From the cell containing the given text, extract its center point as [X, Y] coordinate. 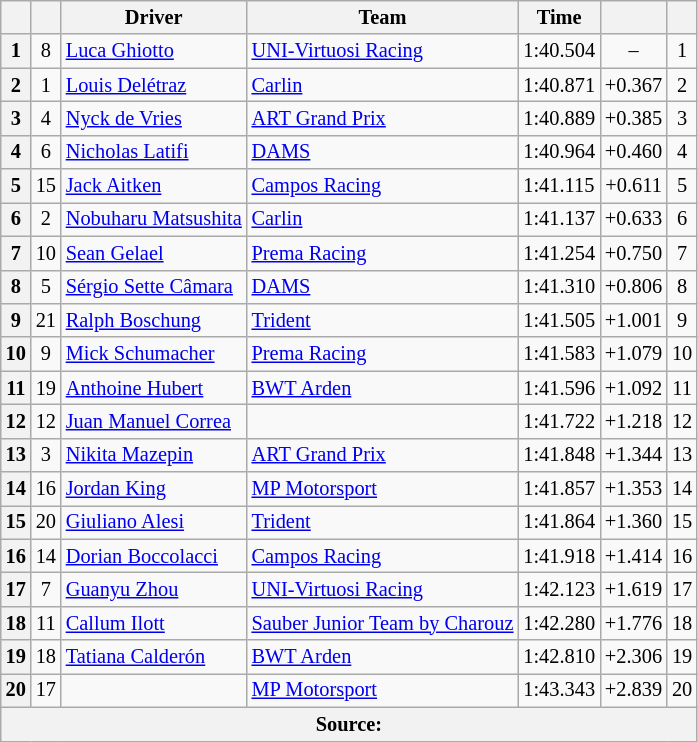
Guanyu Zhou [154, 589]
+1.344 [634, 455]
+1.092 [634, 388]
1:42.810 [559, 657]
Sauber Junior Team by Charouz [383, 623]
+1.776 [634, 623]
+0.611 [634, 186]
Giuliano Alesi [154, 522]
Nobuharu Matsushita [154, 219]
1:41.722 [559, 421]
1:40.504 [559, 51]
1:41.857 [559, 489]
1:43.343 [559, 690]
Nyck de Vries [154, 118]
1:41.310 [559, 287]
1:42.123 [559, 589]
1:40.889 [559, 118]
+1.414 [634, 556]
+1.360 [634, 522]
1:41.254 [559, 253]
1:41.115 [559, 186]
+0.460 [634, 152]
Dorian Boccolacci [154, 556]
Team [383, 17]
1:41.583 [559, 354]
Callum Ilott [154, 623]
+0.367 [634, 85]
Tatiana Calderón [154, 657]
Jack Aitken [154, 186]
+2.839 [634, 690]
1:41.864 [559, 522]
+1.079 [634, 354]
Source: [349, 724]
+1.001 [634, 320]
+0.750 [634, 253]
Luca Ghiotto [154, 51]
1:40.871 [559, 85]
1:42.280 [559, 623]
+1.619 [634, 589]
1:41.137 [559, 219]
1:41.596 [559, 388]
Nicholas Latifi [154, 152]
Sean Gelael [154, 253]
Sérgio Sette Câmara [154, 287]
21 [46, 320]
+0.385 [634, 118]
Driver [154, 17]
1:41.505 [559, 320]
+0.633 [634, 219]
Time [559, 17]
Anthoine Hubert [154, 388]
– [634, 51]
Ralph Boschung [154, 320]
1:41.848 [559, 455]
+2.306 [634, 657]
+1.218 [634, 421]
+1.353 [634, 489]
Mick Schumacher [154, 354]
Jordan King [154, 489]
Louis Delétraz [154, 85]
1:41.918 [559, 556]
Nikita Mazepin [154, 455]
+0.806 [634, 287]
Juan Manuel Correa [154, 421]
1:40.964 [559, 152]
